Output the [X, Y] coordinate of the center of the cell containing the given text.  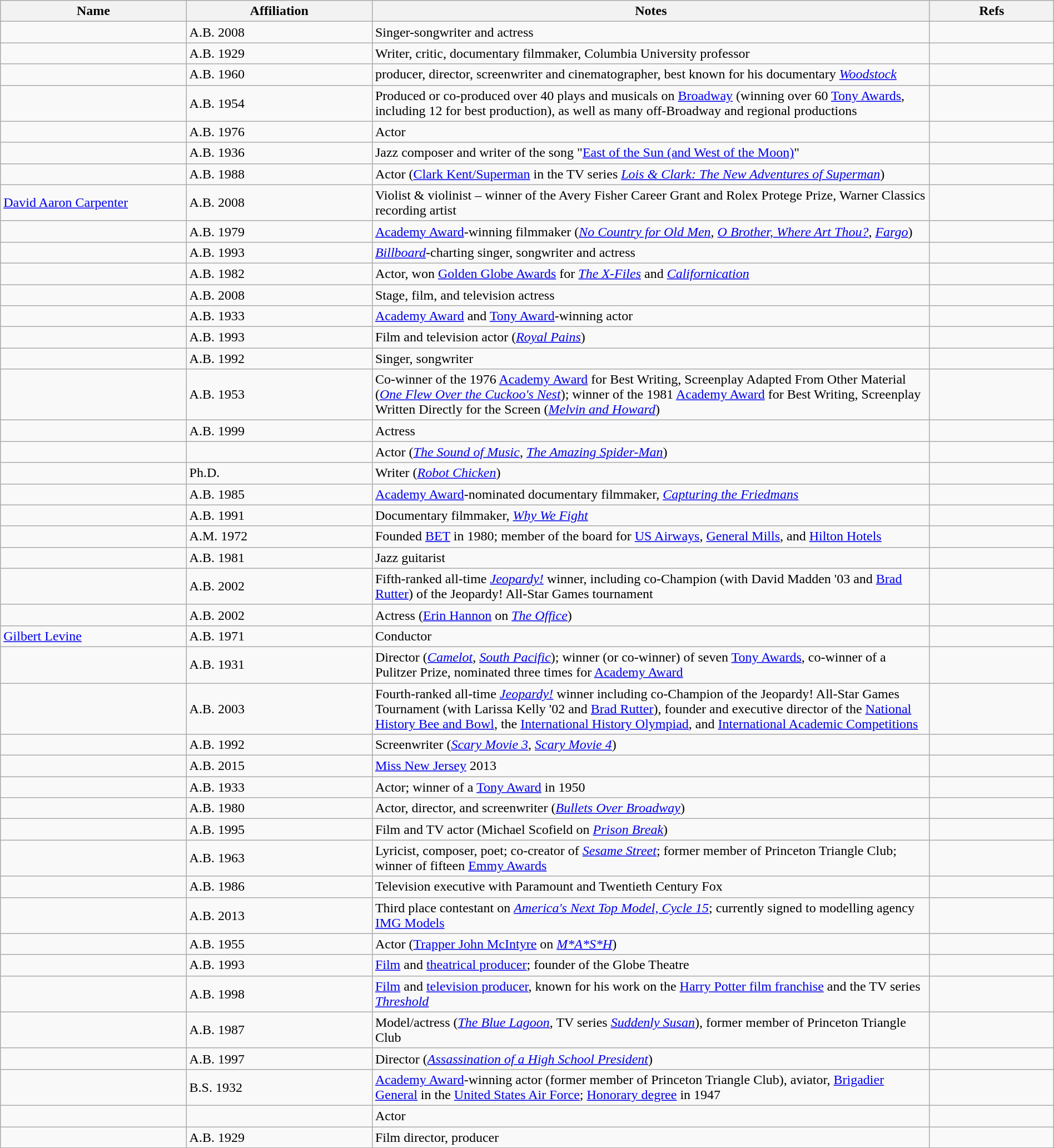
A.B. 1980 [279, 808]
A.B. 1963 [279, 858]
Academy Award and Tony Award-winning actor [650, 316]
Documentary filmmaker, Why We Fight [650, 515]
A.B. 2013 [279, 915]
A.M. 1972 [279, 536]
Writer (Robot Chicken) [650, 473]
A.B. 1986 [279, 887]
A.B. 1997 [279, 1058]
B.S. 1932 [279, 1087]
Stage, film, and television actress [650, 295]
A.B. 1954 [279, 103]
Actress (Erin Hannon on The Office) [650, 615]
Academy Award-nominated documentary filmmaker, Capturing the Friedmans [650, 494]
A.B. 1988 [279, 174]
David Aaron Carpenter [93, 202]
Singer-songwriter and actress [650, 32]
Actor (Clark Kent/Superman in the TV series Lois & Clark: The New Adventures of Superman) [650, 174]
A.B. 1995 [279, 829]
Film and television producer, known for his work on the Harry Potter film franchise and the TV series Threshold [650, 994]
Film and theatrical producer; founder of the Globe Theatre [650, 965]
Jazz guitarist [650, 558]
A.B. 2015 [279, 766]
A.B. 1981 [279, 558]
Television executive with Paramount and Twentieth Century Fox [650, 887]
Director (Camelot, South Pacific); winner (or co-winner) of seven Tony Awards, co-winner of a Pulitzer Prize, nominated three times for Academy Award [650, 665]
Third place contestant on America's Next Top Model, Cycle 15; currently signed to modelling agency IMG Models [650, 915]
Model/actress (The Blue Lagoon, TV series Suddenly Susan), former member of Princeton Triangle Club [650, 1030]
A.B. 1960 [279, 74]
A.B. 1953 [279, 395]
Affiliation [279, 11]
Writer, critic, documentary filmmaker, Columbia University professor [650, 53]
Jazz composer and writer of the song "East of the Sun (and West of the Moon)" [650, 153]
Refs [992, 11]
A.B. 1936 [279, 153]
A.B. 1985 [279, 494]
Actor, director, and screenwriter (Bullets Over Broadway) [650, 808]
A.B. 1982 [279, 274]
Violist & violinist – winner of the Avery Fisher Career Grant and Rolex Protege Prize, Warner Classics recording artist [650, 202]
Academy Award-winning filmmaker (No Country for Old Men, O Brother, Where Art Thou?, Fargo) [650, 231]
A.B. 1999 [279, 431]
Singer, songwriter [650, 359]
Ph.D. [279, 473]
A.B. 1976 [279, 132]
A.B. 1998 [279, 994]
Actor (Trapper John McIntyre on M*A*S*H) [650, 944]
Actor (The Sound of Music, The Amazing Spider-Man) [650, 452]
Film and television actor (Royal Pains) [650, 337]
Name [93, 11]
Film director, producer [650, 1137]
Lyricist, composer, poet; co-creator of Sesame Street; former member of Princeton Triangle Club; winner of fifteen Emmy Awards [650, 858]
Conductor [650, 636]
A.B. 1971 [279, 636]
Actor, won Golden Globe Awards for The X-Files and Californication [650, 274]
Fifth-ranked all-time Jeopardy! winner, including co-Champion (with David Madden '03 and Brad Rutter) of the Jeopardy! All-Star Games tournament [650, 586]
A.B. 1991 [279, 515]
A.B. 1931 [279, 665]
producer, director, screenwriter and cinematographer, best known for his documentary Woodstock [650, 74]
Screenwriter (Scary Movie 3, Scary Movie 4) [650, 745]
Billboard-charting singer, songwriter and actress [650, 252]
Notes [650, 11]
A.B. 1979 [279, 231]
A.B. 1955 [279, 944]
Director (Assassination of a High School President) [650, 1058]
A.B. 1987 [279, 1030]
A.B. 2003 [279, 708]
Actor; winner of a Tony Award in 1950 [650, 787]
Film and TV actor (Michael Scofield on Prison Break) [650, 829]
Miss New Jersey 2013 [650, 766]
Gilbert Levine [93, 636]
Actress [650, 431]
Founded BET in 1980; member of the board for US Airways, General Mills, and Hilton Hotels [650, 536]
